Pinpoint the cell where the given text exists, returning its (X, Y) midpoint coordinate. 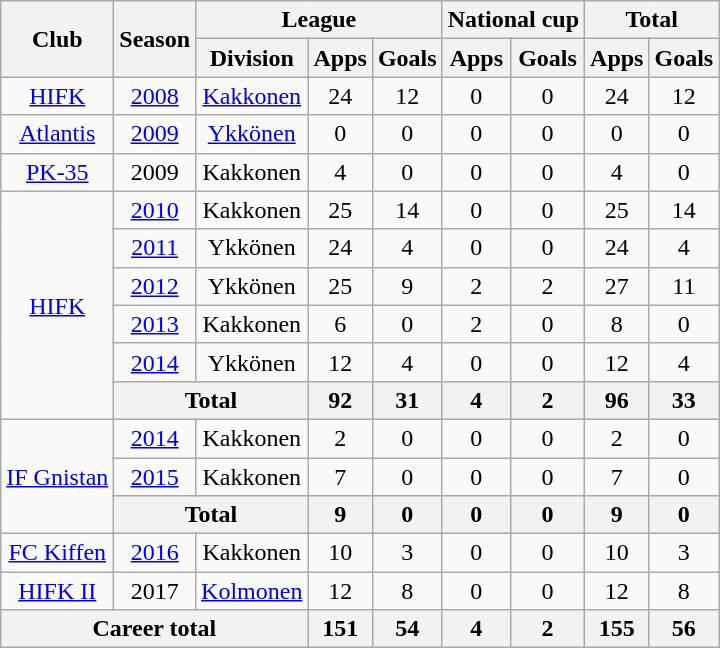
Kolmonen (252, 591)
2012 (155, 286)
Division (252, 58)
155 (617, 629)
2013 (155, 324)
6 (340, 324)
2016 (155, 553)
2015 (155, 477)
HIFK II (58, 591)
League (320, 20)
Club (58, 39)
56 (684, 629)
92 (340, 400)
96 (617, 400)
31 (407, 400)
National cup (513, 20)
Career total (154, 629)
Season (155, 39)
33 (684, 400)
PK-35 (58, 172)
27 (617, 286)
11 (684, 286)
2008 (155, 96)
151 (340, 629)
Atlantis (58, 134)
IF Gnistan (58, 476)
2010 (155, 210)
54 (407, 629)
2011 (155, 248)
2017 (155, 591)
FC Kiffen (58, 553)
